Detect which cell encompasses the target text, then output its (x, y) center coordinate. 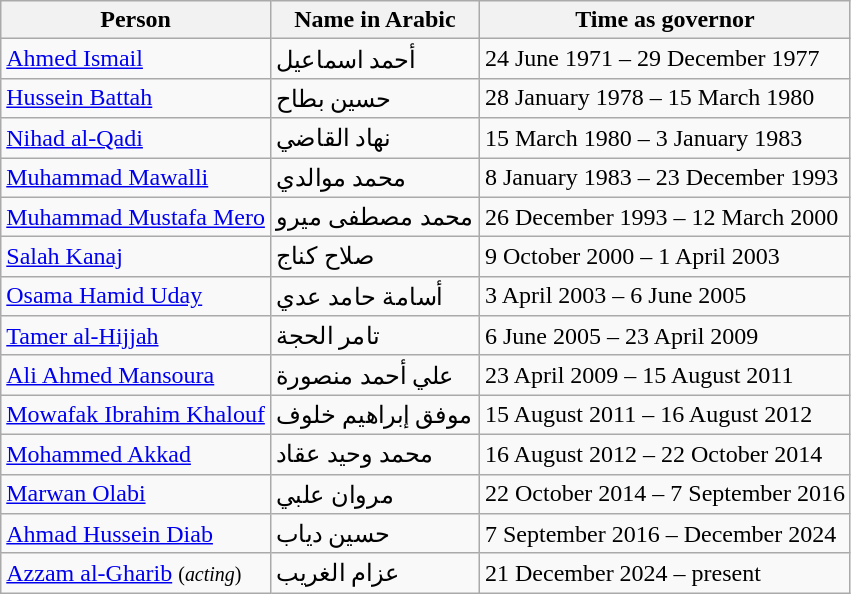
Osama Hamid Uday (136, 296)
6 June 2005 – 23 April 2009 (664, 336)
21 December 2024 – present (664, 573)
8 January 1983 – 23 December 1993 (664, 178)
عزام الغريب (374, 573)
Hussein Battah (136, 98)
24 June 1971 – 29 December 1977 (664, 59)
23 April 2009 – 15 August 2011 (664, 375)
Time as governor (664, 20)
Ahmad Hussein Diab (136, 534)
حسين بطاح (374, 98)
15 August 2011 – 16 August 2012 (664, 415)
Ali Ahmed Mansoura (136, 375)
تامر الحجة (374, 336)
Nihad al-Qadi (136, 138)
15 March 1980 – 3 January 1983 (664, 138)
محمد مصطفى ميرو (374, 217)
22 October 2014 – 7 September 2016 (664, 494)
16 August 2012 – 22 October 2014 (664, 454)
علي أحمد منصورة (374, 375)
محمد وحيد عقاد (374, 454)
أسامة حامد عدي (374, 296)
7 September 2016 – December 2024 (664, 534)
9 October 2000 – 1 April 2003 (664, 257)
مروان علبي (374, 494)
Salah Kanaj (136, 257)
محمد موالدي (374, 178)
حسين دياب (374, 534)
صلاح كناج (374, 257)
Person (136, 20)
Muhammad Mawalli (136, 178)
Mowafak Ibrahim Khalouf (136, 415)
Azzam al-Gharib (acting) (136, 573)
Ahmed Ismail (136, 59)
Marwan Olabi (136, 494)
موفق إبراهيم خلوف (374, 415)
28 January 1978 – 15 March 1980 (664, 98)
26 December 1993 – 12 March 2000 (664, 217)
نهاد القاضي (374, 138)
3 April 2003 – 6 June 2005 (664, 296)
Muhammad Mustafa Mero (136, 217)
أحمد اسماعيل (374, 59)
Tamer al-Hijjah (136, 336)
Mohammed Akkad (136, 454)
Name in Arabic (374, 20)
